Locate the cell with the specified text and output its [X, Y] center coordinate. 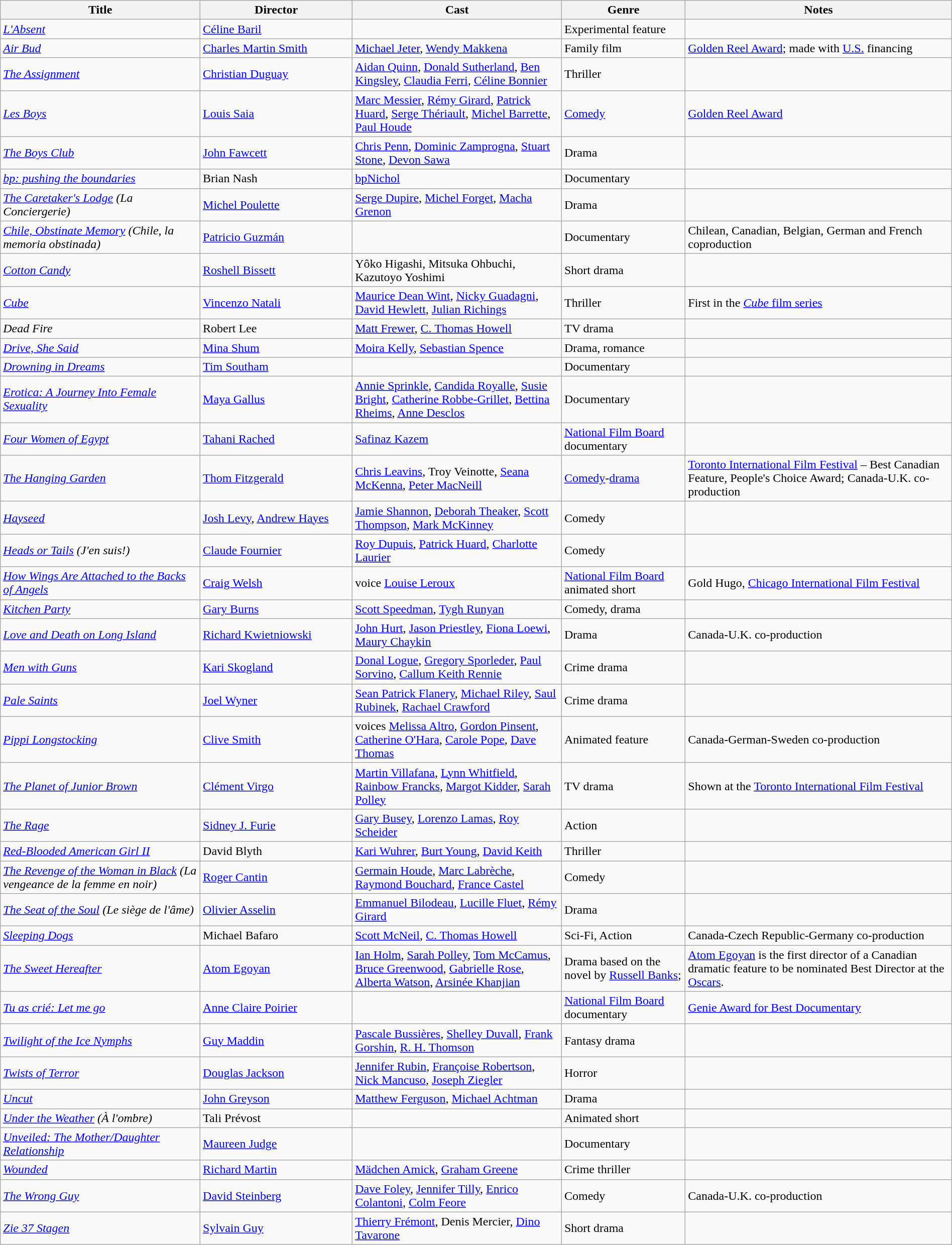
Crime thriller [623, 1170]
Twists of Terror [100, 1073]
Maya Gallus [276, 400]
bpNichol [457, 179]
Animated short [623, 1118]
voice Louise Leroux [457, 583]
The Assignment [100, 74]
Michael Jeter, Wendy Makkena [457, 48]
Maurice Dean Wint, Nicky Guadagni, David Hewlett, Julian Richings [457, 302]
Animated feature [623, 739]
Pale Saints [100, 700]
Pippi Longstocking [100, 739]
Red-Blooded American Girl II [100, 851]
Claude Fournier [276, 550]
Director [276, 10]
First in the Cube film series [818, 302]
Ian Holm, Sarah Polley, Tom McCamus, Bruce Greenwood, Gabrielle Rose, Alberta Watson, Arsinée Khanjian [457, 968]
Robert Lee [276, 328]
Mädchen Amick, Graham Greene [457, 1170]
Golden Reel Award; made with U.S. financing [818, 48]
David Blyth [276, 851]
Under the Weather (À l'ombre) [100, 1118]
Donal Logue, Gregory Sporleder, Paul Sorvino, Callum Keith Rennie [457, 668]
John Fawcett [276, 153]
The Wrong Guy [100, 1196]
Atom Egoyan is the first director of a Canadian dramatic feature to be nominated Best Director at the Oscars. [818, 968]
Roger Cantin [276, 877]
Annie Sprinkle, Candida Royalle, Susie Bright, Catherine Robbe-Grillet, Bettina Rheims, Anne Desclos [457, 400]
Drama, romance [623, 348]
Cube [100, 302]
L'Absent [100, 29]
Louis Saia [276, 113]
Maureen Judge [276, 1144]
Scott McNeil, C. Thomas Howell [457, 936]
Sci-Fi, Action [623, 936]
Chilean, Canadian, Belgian, German and French coproduction [818, 237]
Craig Welsh [276, 583]
Gold Hugo, Chicago International Film Festival [818, 583]
Drowning in Dreams [100, 367]
Richard Kwietniowski [276, 635]
Marc Messier, Rémy Girard, Patrick Huard, Serge Thériault, Michel Barrette, Paul Houde [457, 113]
Shown at the Toronto International Film Festival [818, 786]
Tali Prévost [276, 1118]
Air Bud [100, 48]
Comedy-drama [623, 478]
Jamie Shannon, Deborah Theaker, Scott Thompson, Mark McKinney [457, 518]
Patricio Guzmán [276, 237]
Family film [623, 48]
Wounded [100, 1170]
Unveiled: The Mother/Daughter Relationship [100, 1144]
bp: pushing the boundaries [100, 179]
Charles Martin Smith [276, 48]
Sidney J. Furie [276, 825]
Martin Villafana, Lynn Whitfield, Rainbow Francks, Margot Kidder, Sarah Polley [457, 786]
Canada-German-Sweden co-production [818, 739]
Joel Wyner [276, 700]
Jennifer Rubin, Françoise Robertson, Nick Mancuso, Joseph Ziegler [457, 1073]
Moira Kelly, Sebastian Spence [457, 348]
Sleeping Dogs [100, 936]
Chile, Obstinate Memory (Chile, la memoria obstinada) [100, 237]
Yôko Higashi, Mitsuka Ohbuchi, Kazutoyo Yoshimi [457, 270]
Heads or Tails (J'en suis!) [100, 550]
Chris Leavins, Troy Veinotte, Seana McKenna, Peter MacNeill [457, 478]
Michel Poulette [276, 205]
The Sweet Hereafter [100, 968]
Scott Speedman, Tygh Runyan [457, 609]
Zie 37 Stagen [100, 1228]
Les Boys [100, 113]
Clive Smith [276, 739]
Thierry Frémont, Denis Mercier, Dino Tavarone [457, 1228]
David Steinberg [276, 1196]
Drive, She Said [100, 348]
voices Melissa Altro, Gordon Pinsent, Catherine O'Hara, Carole Pope, Dave Thomas [457, 739]
National Film Board animated short [623, 583]
Men with Guns [100, 668]
Douglas Jackson [276, 1073]
Anne Claire Poirier [276, 1008]
Clément Virgo [276, 786]
Vincenzo Natali [276, 302]
Pascale Bussières, Shelley Duvall, Frank Gorshin, R. H. Thomson [457, 1040]
Action [623, 825]
The Planet of Junior Brown [100, 786]
Golden Reel Award [818, 113]
The Boys Club [100, 153]
Céline Baril [276, 29]
Toronto International Film Festival – Best Canadian Feature, People's Choice Award; Canada-U.K. co-production [818, 478]
Emmanuel Bilodeau, Lucille Fluet, Rémy Girard [457, 910]
Chris Penn, Dominic Zamprogna, Stuart Stone, Devon Sawa [457, 153]
Kitchen Party [100, 609]
The Rage [100, 825]
Guy Maddin [276, 1040]
John Greyson [276, 1099]
Serge Dupire, Michel Forget, Macha Grenon [457, 205]
Drama based on the novel by Russell Banks; [623, 968]
Germain Houde, Marc Labrèche, Raymond Bouchard, France Castel [457, 877]
Genre [623, 10]
Horror [623, 1073]
Uncut [100, 1099]
Atom Egoyan [276, 968]
Sylvain Guy [276, 1228]
Matthew Ferguson, Michael Achtman [457, 1099]
Matt Frewer, C. Thomas Howell [457, 328]
The Revenge of the Woman in Black (La vengeance de la femme en noir) [100, 877]
Title [100, 10]
Aidan Quinn, Donald Sutherland, Ben Kingsley, Claudia Ferri, Céline Bonnier [457, 74]
Love and Death on Long Island [100, 635]
The Seat of the Soul (Le siège de l'âme) [100, 910]
Gary Burns [276, 609]
Roy Dupuis, Patrick Huard, Charlotte Laurier [457, 550]
Canada-Czech Republic-Germany co-production [818, 936]
Genie Award for Best Documentary [818, 1008]
Roshell Bissett [276, 270]
Dave Foley, Jennifer Tilly, Enrico Colantoni, Colm Feore [457, 1196]
Dead Fire [100, 328]
Kari Skogland [276, 668]
Hayseed [100, 518]
Kari Wuhrer, Burt Young, David Keith [457, 851]
Fantasy drama [623, 1040]
Cotton Candy [100, 270]
Cast [457, 10]
Sean Patrick Flanery, Michael Riley, Saul Rubinek, Rachael Crawford [457, 700]
Four Women of Egypt [100, 439]
Tahani Rached [276, 439]
Experimental feature [623, 29]
Mina Shum [276, 348]
How Wings Are Attached to the Backs of Angels [100, 583]
The Caretaker's Lodge (La Conciergerie) [100, 205]
Gary Busey, Lorenzo Lamas, Roy Scheider [457, 825]
Comedy, drama [623, 609]
Erotica: A Journey Into Female Sexuality [100, 400]
Safinaz Kazem [457, 439]
Twilight of the Ice Nymphs [100, 1040]
John Hurt, Jason Priestley, Fiona Loewi, Maury Chaykin [457, 635]
Richard Martin [276, 1170]
Olivier Asselin [276, 910]
Notes [818, 10]
Tim Southam [276, 367]
Tu as crié: Let me go [100, 1008]
Josh Levy, Andrew Hayes [276, 518]
The Hanging Garden [100, 478]
Thom Fitzgerald [276, 478]
Christian Duguay [276, 74]
Brian Nash [276, 179]
Michael Bafaro [276, 936]
